Locate the cell with the specified text and output its [X, Y] center coordinate. 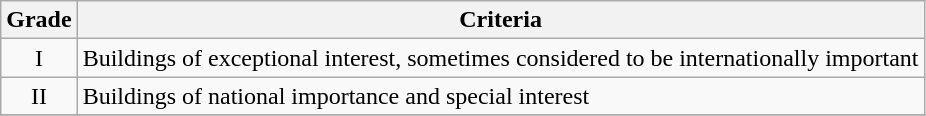
Criteria [500, 20]
II [39, 96]
Grade [39, 20]
Buildings of national importance and special interest [500, 96]
I [39, 58]
Buildings of exceptional interest, sometimes considered to be internationally important [500, 58]
